Locate the cell with the specified text and output its [X, Y] center coordinate. 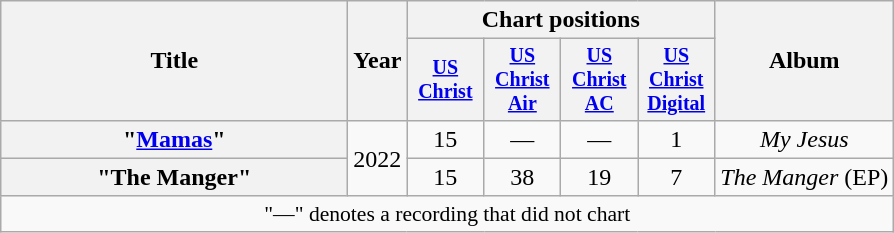
"—" denotes a recording that did not chart [448, 214]
38 [522, 177]
"Mamas" [174, 139]
My Jesus [804, 139]
USChristAC [600, 80]
Title [174, 61]
2022 [378, 158]
USChristDigital [676, 80]
USChrist [446, 80]
Album [804, 61]
USChristAir [522, 80]
The Manger (EP) [804, 177]
Year [378, 61]
7 [676, 177]
Chart positions [561, 20]
"The Manger" [174, 177]
1 [676, 139]
19 [600, 177]
